Extract the [X, Y] coordinate from the center of the cell holding the provided text.  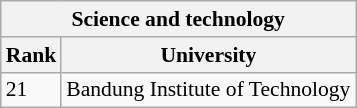
Rank [32, 55]
21 [32, 90]
Bandung Institute of Technology [208, 90]
University [208, 55]
Science and technology [178, 19]
